Output the [X, Y] coordinate of the center of the cell containing the given text.  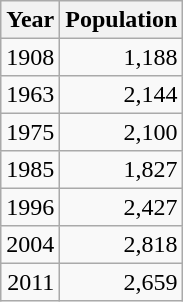
2,659 [122, 282]
1,827 [122, 170]
2,818 [122, 244]
1,188 [122, 56]
1908 [30, 56]
2,144 [122, 94]
Year [30, 20]
1996 [30, 206]
2011 [30, 282]
1985 [30, 170]
Population [122, 20]
2004 [30, 244]
1975 [30, 132]
2,427 [122, 206]
1963 [30, 94]
2,100 [122, 132]
